Scan for the cell matching the given text and deliver its [x, y] coordinate at center. 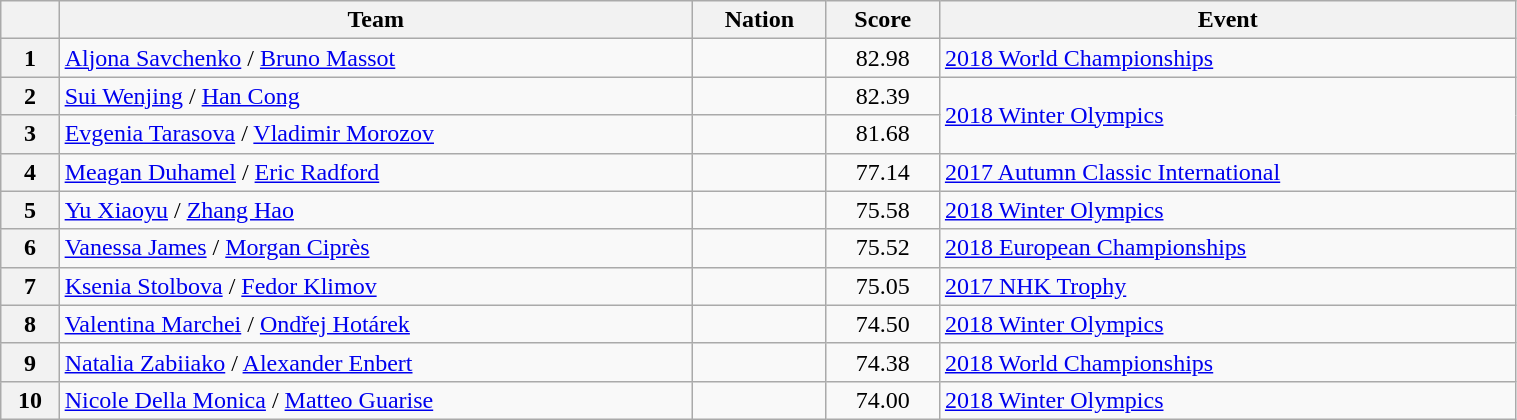
6 [30, 248]
Nation [759, 20]
4 [30, 172]
Team [376, 20]
2017 NHK Trophy [1228, 286]
Evgenia Tarasova / Vladimir Morozov [376, 134]
Ksenia Stolbova / Fedor Klimov [376, 286]
74.50 [882, 324]
75.05 [882, 286]
Natalia Zabiiako / Alexander Enbert [376, 362]
2017 Autumn Classic International [1228, 172]
2018 European Championships [1228, 248]
74.38 [882, 362]
75.52 [882, 248]
Sui Wenjing / Han Cong [376, 96]
81.68 [882, 134]
75.58 [882, 210]
2 [30, 96]
3 [30, 134]
Aljona Savchenko / Bruno Massot [376, 58]
9 [30, 362]
Event [1228, 20]
10 [30, 400]
74.00 [882, 400]
82.98 [882, 58]
Valentina Marchei / Ondřej Hotárek [376, 324]
Yu Xiaoyu / Zhang Hao [376, 210]
7 [30, 286]
Vanessa James / Morgan Ciprès [376, 248]
5 [30, 210]
82.39 [882, 96]
Score [882, 20]
Nicole Della Monica / Matteo Guarise [376, 400]
77.14 [882, 172]
Meagan Duhamel / Eric Radford [376, 172]
1 [30, 58]
8 [30, 324]
